Provide the (x, y) coordinate of the cell's center where the given text is located.  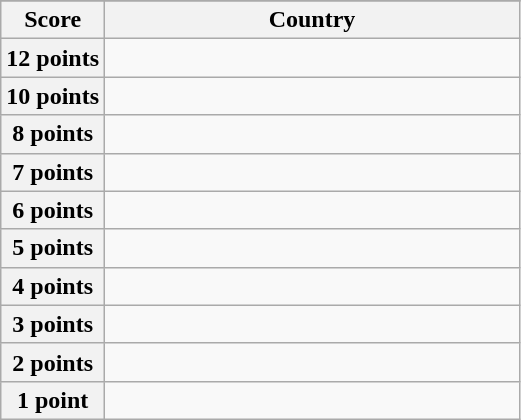
Country (312, 20)
10 points (53, 96)
2 points (53, 362)
3 points (53, 324)
5 points (53, 248)
6 points (53, 210)
1 point (53, 400)
12 points (53, 58)
4 points (53, 286)
Score (53, 20)
7 points (53, 172)
8 points (53, 134)
